Extract the (X, Y) coordinate from the center of the cell holding the provided text.  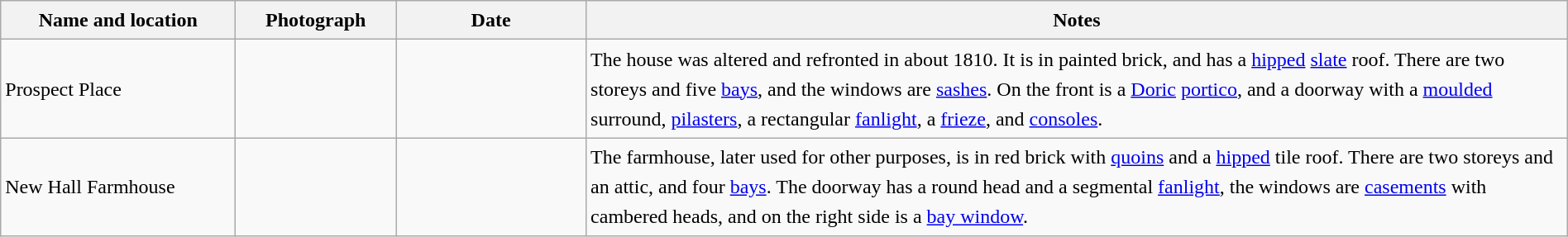
Photograph (316, 20)
Prospect Place (118, 89)
New Hall Farmhouse (118, 187)
Date (491, 20)
Name and location (118, 20)
Notes (1077, 20)
